Provide the [x, y] coordinate of the cell's center where the given text is located.  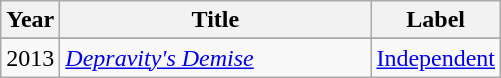
Year [30, 20]
2013 [30, 58]
Independent [436, 58]
Title [216, 20]
Depravity's Demise [216, 58]
Label [436, 20]
